From the cell containing the given text, extract its center point as [x, y] coordinate. 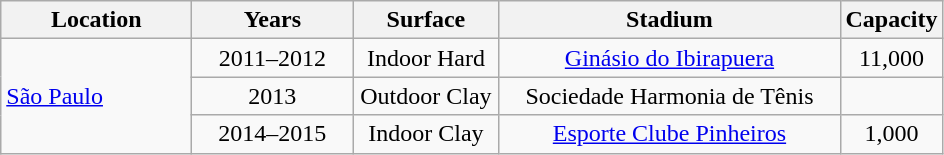
Indoor Hard [426, 58]
Location [96, 20]
2014–2015 [272, 134]
1,000 [892, 134]
Capacity [892, 20]
Ginásio do Ibirapuera [670, 58]
2013 [272, 96]
Stadium [670, 20]
Years [272, 20]
São Paulo [96, 96]
Sociedade Harmonia de Tênis [670, 96]
2011–2012 [272, 58]
11,000 [892, 58]
Indoor Clay [426, 134]
Outdoor Clay [426, 96]
Surface [426, 20]
Esporte Clube Pinheiros [670, 134]
